Search for the cell housing the specified text and yield its (X, Y) center coordinate. 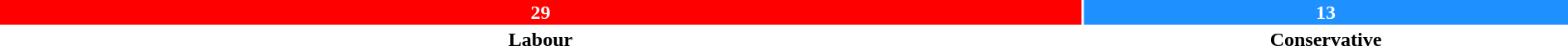
13 (1326, 12)
29 (541, 12)
